Determine the (x, y) coordinate at the center of the cell enclosing the given text.  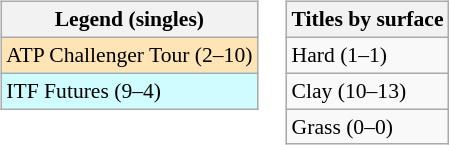
Clay (10–13) (368, 91)
Grass (0–0) (368, 127)
Legend (singles) (129, 20)
ITF Futures (9–4) (129, 91)
Hard (1–1) (368, 55)
Titles by surface (368, 20)
ATP Challenger Tour (2–10) (129, 55)
